Locate the cell with the specified text and output its (X, Y) center coordinate. 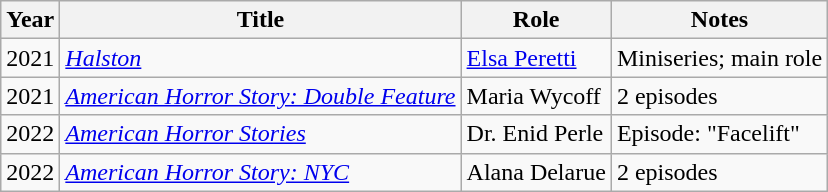
American Horror Stories (260, 134)
Maria Wycoff (536, 96)
Dr. Enid Perle (536, 134)
Halston (260, 58)
Notes (719, 20)
Role (536, 20)
Elsa Peretti (536, 58)
Alana Delarue (536, 172)
Title (260, 20)
Episode: "Facelift" (719, 134)
American Horror Story: NYC (260, 172)
American Horror Story: Double Feature (260, 96)
Miniseries; main role (719, 58)
Year (30, 20)
